For the text-containing cell, return its midpoint in (X, Y) coordinate format. 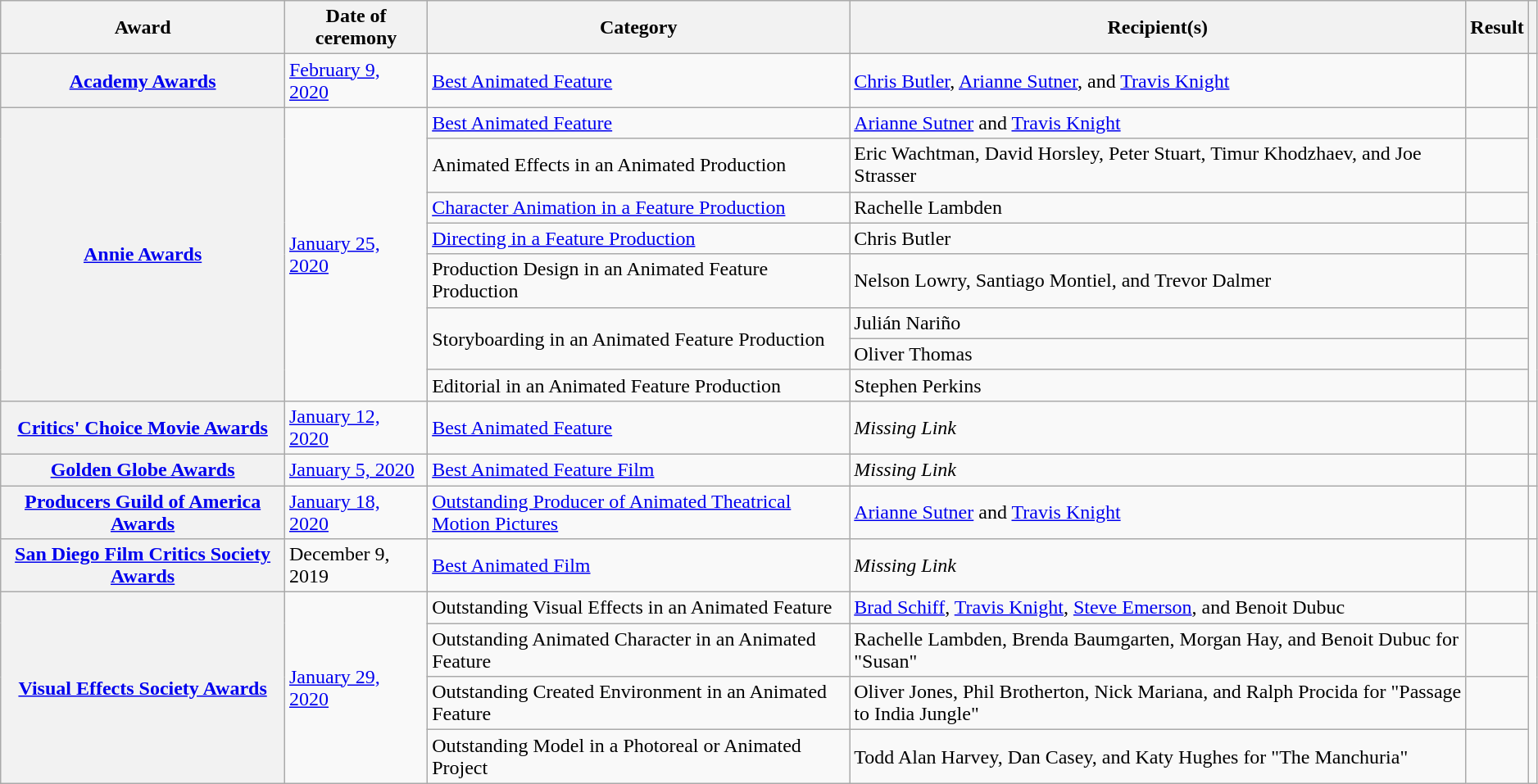
Outstanding Visual Effects in an Animated Feature (639, 608)
January 5, 2020 (356, 469)
Eric Wachtman, David Horsley, Peter Stuart, Timur Khodzhaev, and Joe Strasser (1158, 165)
Stephen Perkins (1158, 385)
Best Animated Feature Film (639, 469)
Category (639, 28)
Visual Effects Society Awards (143, 688)
Recipient(s) (1158, 28)
January 25, 2020 (356, 254)
Chris Butler (1158, 238)
Oliver Jones, Phil Brotherton, Nick Mariana, and Ralph Procida for "Passage to India Jungle" (1158, 703)
Directing in a Feature Production (639, 238)
Editorial in an Animated Feature Production (639, 385)
Outstanding Model in a Photoreal or Animated Project (639, 757)
January 18, 2020 (356, 511)
Outstanding Created Environment in an Animated Feature (639, 703)
San Diego Film Critics Society Awards (143, 565)
Date of ceremony (356, 28)
Academy Awards (143, 80)
Critics' Choice Movie Awards (143, 428)
Production Design in an Animated Feature Production (639, 280)
Chris Butler, Arianne Sutner, and Travis Knight (1158, 80)
Nelson Lowry, Santiago Montiel, and Trevor Dalmer (1158, 280)
Julián Nariño (1158, 323)
Outstanding Animated Character in an Animated Feature (639, 650)
Award (143, 28)
Golden Globe Awards (143, 469)
Result (1497, 28)
Annie Awards (143, 254)
Outstanding Producer of Animated Theatrical Motion Pictures (639, 511)
Todd Alan Harvey, Dan Casey, and Katy Hughes for "The Manchuria" (1158, 757)
Rachelle Lambden, Brenda Baumgarten, Morgan Hay, and Benoit Dubuc for "Susan" (1158, 650)
January 29, 2020 (356, 688)
Producers Guild of America Awards (143, 511)
February 9, 2020 (356, 80)
Character Animation in a Feature Production (639, 207)
Rachelle Lambden (1158, 207)
Animated Effects in an Animated Production (639, 165)
Oliver Thomas (1158, 354)
Brad Schiff, Travis Knight, Steve Emerson, and Benoit Dubuc (1158, 608)
December 9, 2019 (356, 565)
Storyboarding in an Animated Feature Production (639, 338)
Best Animated Film (639, 565)
January 12, 2020 (356, 428)
